Locate the cell with the specified text and output its (x, y) center coordinate. 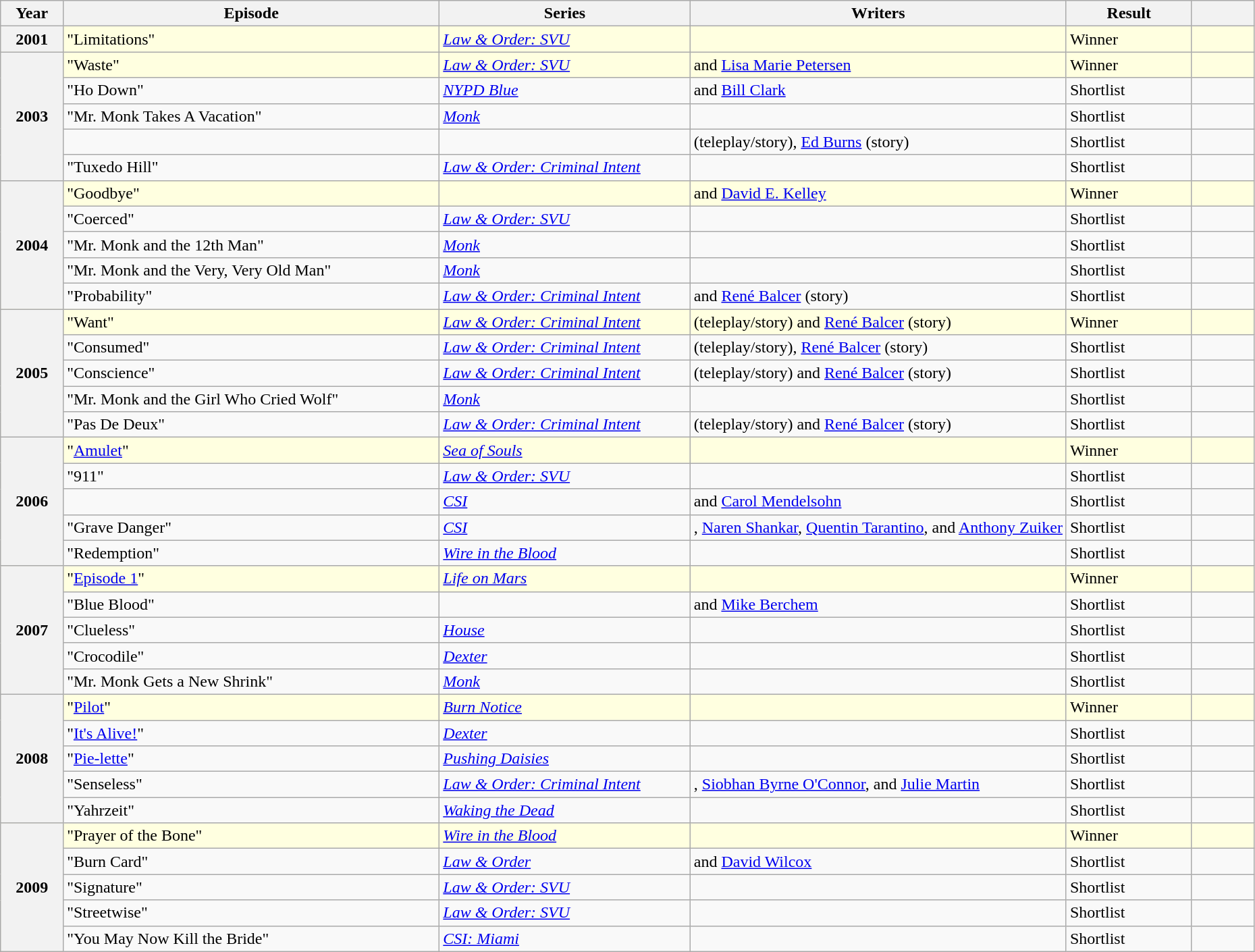
"Goodbye" (251, 193)
Pushing Daisies (564, 759)
"Mr. Monk Takes A Vacation" (251, 116)
and Carol Mendelsohn (878, 502)
2006 (32, 502)
"Yahrzeit" (251, 810)
"Pie-lette" (251, 759)
and Bill Clark (878, 90)
(teleplay/story), René Balcer (story) (878, 348)
"Consumed" (251, 348)
"Mr. Monk and the Very, Very Old Man" (251, 270)
Year (32, 14)
"Probability" (251, 296)
"Grave Danger" (251, 527)
"Amulet" (251, 450)
and Mike Berchem (878, 604)
2008 (32, 758)
"Mr. Monk Gets a New Shrink" (251, 681)
"Limitations" (251, 39)
"Signature" (251, 887)
Writers (878, 14)
Life on Mars (564, 579)
Series (564, 14)
2009 (32, 887)
"911" (251, 476)
Episode (251, 14)
House (564, 630)
and David E. Kelley (878, 193)
"Streetwise" (251, 913)
and Lisa Marie Petersen (878, 65)
"Mr. Monk and the 12th Man" (251, 244)
"Want" (251, 322)
"Mr. Monk and the Girl Who Cried Wolf" (251, 399)
2005 (32, 373)
"Clueless" (251, 630)
"You May Now Kill the Bride" (251, 938)
2003 (32, 116)
"Redemption" (251, 553)
Law & Order (564, 862)
"Coerced" (251, 219)
"Pas De Deux" (251, 425)
"It's Alive!" (251, 733)
"Burn Card" (251, 862)
2004 (32, 244)
and David Wilcox (878, 862)
Result (1129, 14)
Burn Notice (564, 707)
"Crocodile" (251, 656)
"Prayer of the Bone" (251, 836)
NYPD Blue (564, 90)
"Pilot" (251, 707)
"Tuxedo Hill" (251, 167)
2007 (32, 630)
Sea of Souls (564, 450)
"Blue Blood" (251, 604)
, Siobhan Byrne O'Connor, and Julie Martin (878, 785)
"Ho Down" (251, 90)
(teleplay/story), Ed Burns (story) (878, 142)
, Naren Shankar, Quentin Tarantino, and Anthony Zuiker (878, 527)
CSI: Miami (564, 938)
and René Balcer (story) (878, 296)
"Senseless" (251, 785)
Waking the Dead (564, 810)
"Conscience" (251, 373)
"Episode 1" (251, 579)
"Waste" (251, 65)
2001 (32, 39)
